Locate the cell with the specified text and output its (x, y) center coordinate. 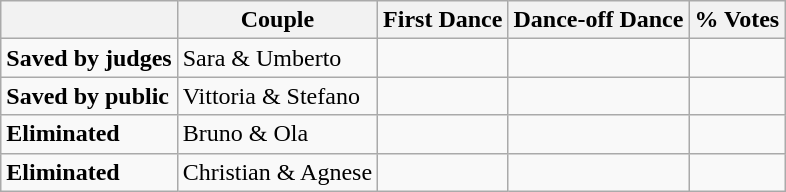
Saved by public (89, 96)
Vittoria & Stefano (277, 96)
% Votes (737, 20)
Sara & Umberto (277, 58)
Bruno & Ola (277, 134)
First Dance (443, 20)
Saved by judges (89, 58)
Couple (277, 20)
Christian & Agnese (277, 172)
Dance-off Dance (598, 20)
